Locate the cell with the specified text and output its (x, y) center coordinate. 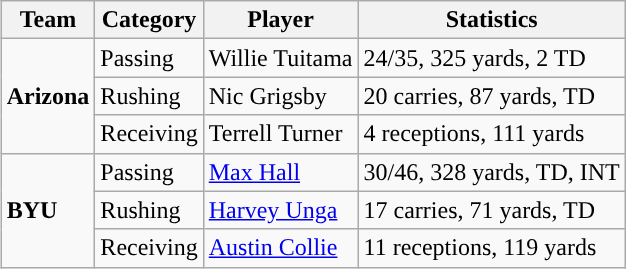
24/35, 325 yards, 2 TD (492, 58)
Harvey Unga (280, 210)
Category (149, 20)
Terrell Turner (280, 134)
11 receptions, 119 yards (492, 248)
30/46, 328 yards, TD, INT (492, 172)
Austin Collie (280, 248)
Arizona (48, 96)
Max Hall (280, 172)
17 carries, 71 yards, TD (492, 210)
Player (280, 20)
Team (48, 20)
20 carries, 87 yards, TD (492, 96)
4 receptions, 111 yards (492, 134)
Nic Grigsby (280, 96)
Willie Tuitama (280, 58)
Statistics (492, 20)
BYU (48, 210)
